Scan for the cell matching the given text and deliver its (X, Y) coordinate at center. 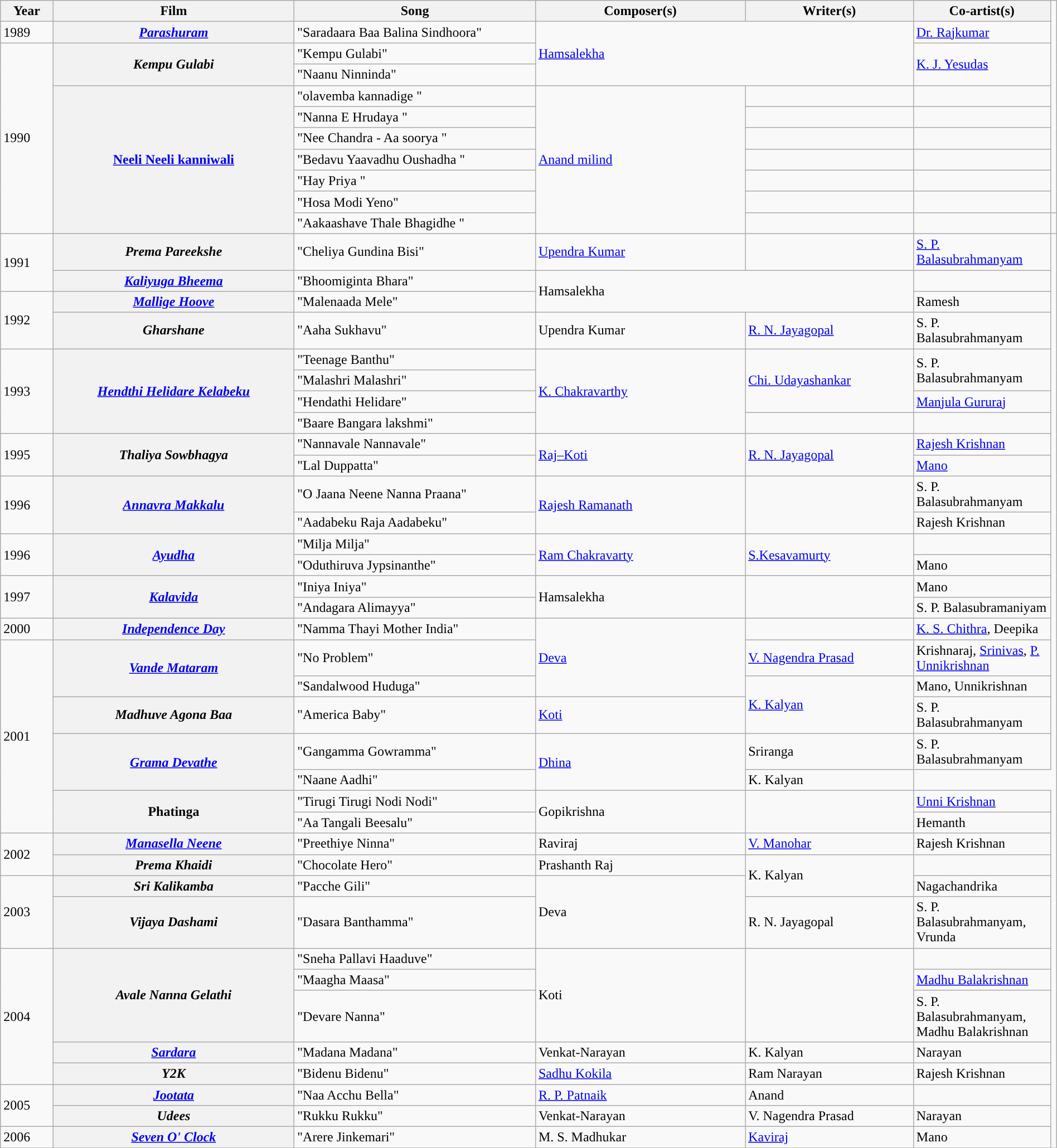
"Tirugi Tirugi Nodi Nodi" (415, 801)
Ramesh (982, 302)
"Arere Jinkemari" (415, 1137)
Kaliyuga Bheema (174, 280)
"Pacche Gili" (415, 886)
1995 (27, 455)
"Maagha Maasa" (415, 980)
S. P. Balasubrahmanyam, Vrunda (982, 922)
Vijaya Dashami (174, 922)
V. Manohar (830, 844)
Phatinga (174, 812)
"Aakaashave Thale Bhagidhe " (415, 223)
"No Problem" (415, 658)
1993 (27, 391)
"Naanu Ninninda" (415, 75)
Independence Day (174, 629)
2004 (27, 1016)
Jootata (174, 1095)
K. Chakravarthy (640, 391)
"Cheliya Gundina Bisi" (415, 252)
Hendthi Helidare Kelabeku (174, 391)
Ram Narayan (830, 1073)
"Aadabeku Raja Aadabeku" (415, 523)
Hemanth (982, 823)
Kaviraj (830, 1137)
"Saradaara Baa Balina Sindhoora" (415, 32)
"America Baby" (415, 716)
"Baare Bangara lakshmi" (415, 423)
"O Jaana Neene Nanna Praana" (415, 494)
"Bidenu Bidenu" (415, 1073)
Chi. Udayashankar (830, 381)
Gharshane (174, 331)
1992 (27, 320)
"Bhoomiginta Bhara" (415, 280)
2003 (27, 912)
Manasella Neene (174, 844)
Song (415, 11)
Unni Krishnan (982, 801)
"Devare Nanna" (415, 1016)
Vande Mataram (174, 669)
"Sandalwood Huduga" (415, 687)
S.Kesavamurty (830, 554)
"Andagara Alimayya" (415, 607)
1990 (27, 138)
Annavra Makkalu (174, 505)
"Hosa Modi Yeno" (415, 202)
Year (27, 11)
Kalavida (174, 597)
Sadhu Kokila (640, 1073)
"Hay Priya " (415, 181)
Anand (830, 1095)
Dr. Rajkumar (982, 32)
Manjula Gururaj (982, 402)
Composer(s) (640, 11)
"Namma Thayi Mother India" (415, 629)
Avale Nanna Gelathi (174, 995)
2005 (27, 1106)
"Oduthiruva Jypsinanthe" (415, 565)
"Aa Tangali Beesalu" (415, 823)
"Nee Chandra - Aa soorya " (415, 138)
"Lal Duppatta" (415, 465)
"Teenage Banthu" (415, 359)
"Aaha Sukhavu" (415, 331)
"Hendathi Helidare" (415, 402)
Mano, Unnikrishnan (982, 687)
1991 (27, 262)
M. S. Madhukar (640, 1137)
Dhina (640, 762)
Y2K (174, 1073)
Thaliya Sowbhagya (174, 455)
Raj–Koti (640, 455)
Prema Khaidi (174, 865)
Gopikrishna (640, 812)
"Naane Aadhi" (415, 780)
Krishnaraj, Srinivas, P. Unnikrishnan (982, 658)
Writer(s) (830, 11)
S. P. Balasubrahmanyam, Madhu Balakrishnan (982, 1016)
"Malenaada Mele" (415, 302)
Ram Chakravarty (640, 554)
Madhu Balakrishnan (982, 980)
2006 (27, 1137)
Kempu Gulabi (174, 64)
"Dasara Banthamma" (415, 922)
Co-artist(s) (982, 11)
K. S. Chithra, Deepika (982, 629)
"Kempu Gulabi" (415, 53)
Madhuve Agona Baa (174, 716)
Rajesh Ramanath (640, 505)
"Sneha Pallavi Haaduve" (415, 959)
Nagachandrika (982, 886)
Sriranga (830, 751)
Ayudha (174, 554)
2001 (27, 737)
"olavemba kannadige " (415, 96)
"Naa Acchu Bella" (415, 1095)
"Iniya Iniya" (415, 586)
Prema Pareekshe (174, 252)
Udees (174, 1116)
Raviraj (640, 844)
Seven O' Clock (174, 1137)
"Gangamma Gowramma" (415, 751)
"Bedavu Yaavadhu Oushadha " (415, 159)
2000 (27, 629)
Film (174, 11)
Mallige Hoove (174, 302)
1989 (27, 32)
R. P. Patnaik (640, 1095)
2002 (27, 854)
"Malashri Malashri" (415, 381)
"Preethiye Ninna" (415, 844)
Sardara (174, 1052)
S. P. Balasubramaniyam (982, 607)
"Nanna E Hrudaya " (415, 117)
Prashanth Raj (640, 865)
Grama Devathe (174, 762)
K. J. Yesudas (982, 64)
Sri Kalikamba (174, 886)
"Milja Milja" (415, 544)
"Rukku Rukku" (415, 1116)
"Chocolate Hero" (415, 865)
Parashuram (174, 32)
"Madana Madana" (415, 1052)
"Nannavale Nannavale" (415, 444)
Anand milind (640, 159)
1997 (27, 597)
Neeli Neeli kanniwali (174, 159)
